Find where the given text appears and provide that cell's center as [X, Y] coordinate. 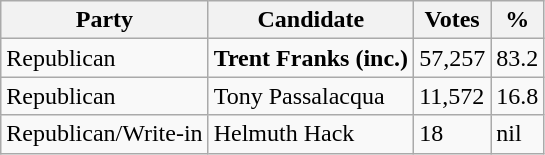
Tony Passalacqua [311, 96]
Candidate [311, 20]
Helmuth Hack [311, 134]
11,572 [452, 96]
16.8 [518, 96]
83.2 [518, 58]
Votes [452, 20]
Party [104, 20]
Trent Franks (inc.) [311, 58]
% [518, 20]
nil [518, 134]
57,257 [452, 58]
18 [452, 134]
Republican/Write-in [104, 134]
